Capture the cell that displays the provided text and extract its (X, Y) central coordinate. 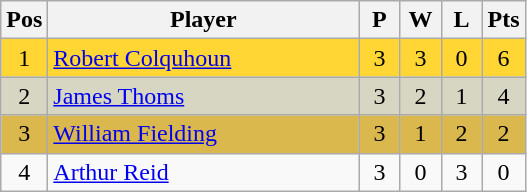
William Fielding (204, 134)
Pts (504, 20)
James Thoms (204, 96)
Pos (24, 20)
L (462, 20)
Player (204, 20)
Arthur Reid (204, 172)
W (420, 20)
6 (504, 58)
Robert Colquhoun (204, 58)
P (380, 20)
